Identify which cell holds the provided text, then report its [x, y] central coordinate. 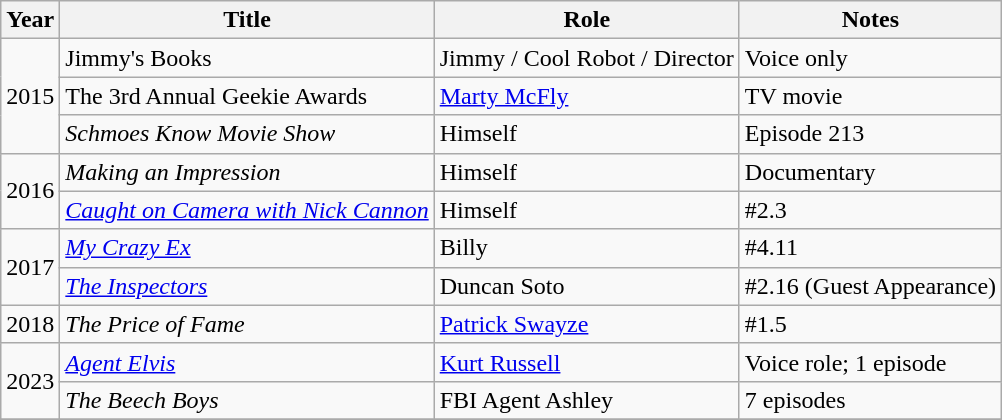
Jimmy / Cool Robot / Director [586, 58]
Making an Impression [247, 172]
Marty McFly [586, 96]
2023 [30, 381]
Kurt Russell [586, 362]
Caught on Camera with Nick Cannon [247, 210]
The Price of Fame [247, 324]
Title [247, 20]
#1.5 [870, 324]
Patrick Swayze [586, 324]
#2.3 [870, 210]
Notes [870, 20]
Year [30, 20]
FBI Agent Ashley [586, 400]
The Beech Boys [247, 400]
2018 [30, 324]
The 3rd Annual Geekie Awards [247, 96]
Episode 213 [870, 134]
7 episodes [870, 400]
2016 [30, 191]
Jimmy's Books [247, 58]
My Crazy Ex [247, 248]
Voice only [870, 58]
Schmoes Know Movie Show [247, 134]
Role [586, 20]
Duncan Soto [586, 286]
Billy [586, 248]
Voice role; 1 episode [870, 362]
The Inspectors [247, 286]
Agent Elvis [247, 362]
#4.11 [870, 248]
Documentary [870, 172]
2015 [30, 96]
2017 [30, 267]
#2.16 (Guest Appearance) [870, 286]
TV movie [870, 96]
